Detect which cell encompasses the target text, then output its (x, y) center coordinate. 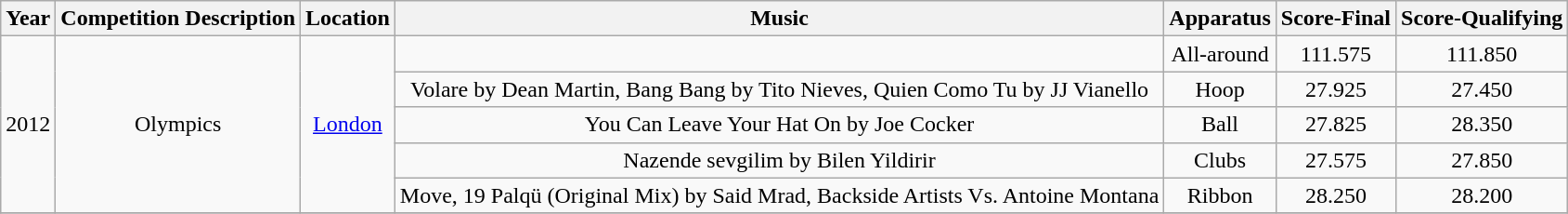
Score-Qualifying (1482, 19)
Volare by Dean Martin, Bang Bang by Tito Nieves, Quien Como Tu by JJ Vianello (780, 89)
Competition Description (178, 19)
Year (28, 19)
Apparatus (1220, 19)
111.575 (1335, 54)
27.850 (1482, 160)
You Can Leave Your Hat On by Joe Cocker (780, 125)
2012 (28, 125)
Music (780, 19)
27.450 (1482, 89)
28.250 (1335, 195)
Hoop (1220, 89)
27.575 (1335, 160)
27.825 (1335, 125)
Nazende sevgilim by Bilen Yildirir (780, 160)
Ball (1220, 125)
Clubs (1220, 160)
Ribbon (1220, 195)
Score-Final (1335, 19)
28.350 (1482, 125)
27.925 (1335, 89)
28.200 (1482, 195)
Olympics (178, 125)
London (348, 125)
Location (348, 19)
111.850 (1482, 54)
All-around (1220, 54)
Move, 19 Palqü (Original Mix) by Said Mrad, Backside Artists Vs. Antoine Montana (780, 195)
